For the text-containing cell, return its midpoint in [X, Y] coordinate format. 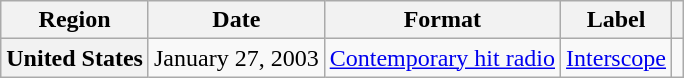
Label [616, 20]
Date [236, 20]
January 27, 2003 [236, 58]
United States [75, 58]
Format [442, 20]
Interscope [616, 58]
Region [75, 20]
Contemporary hit radio [442, 58]
